Capture the cell that displays the provided text and extract its [x, y] central coordinate. 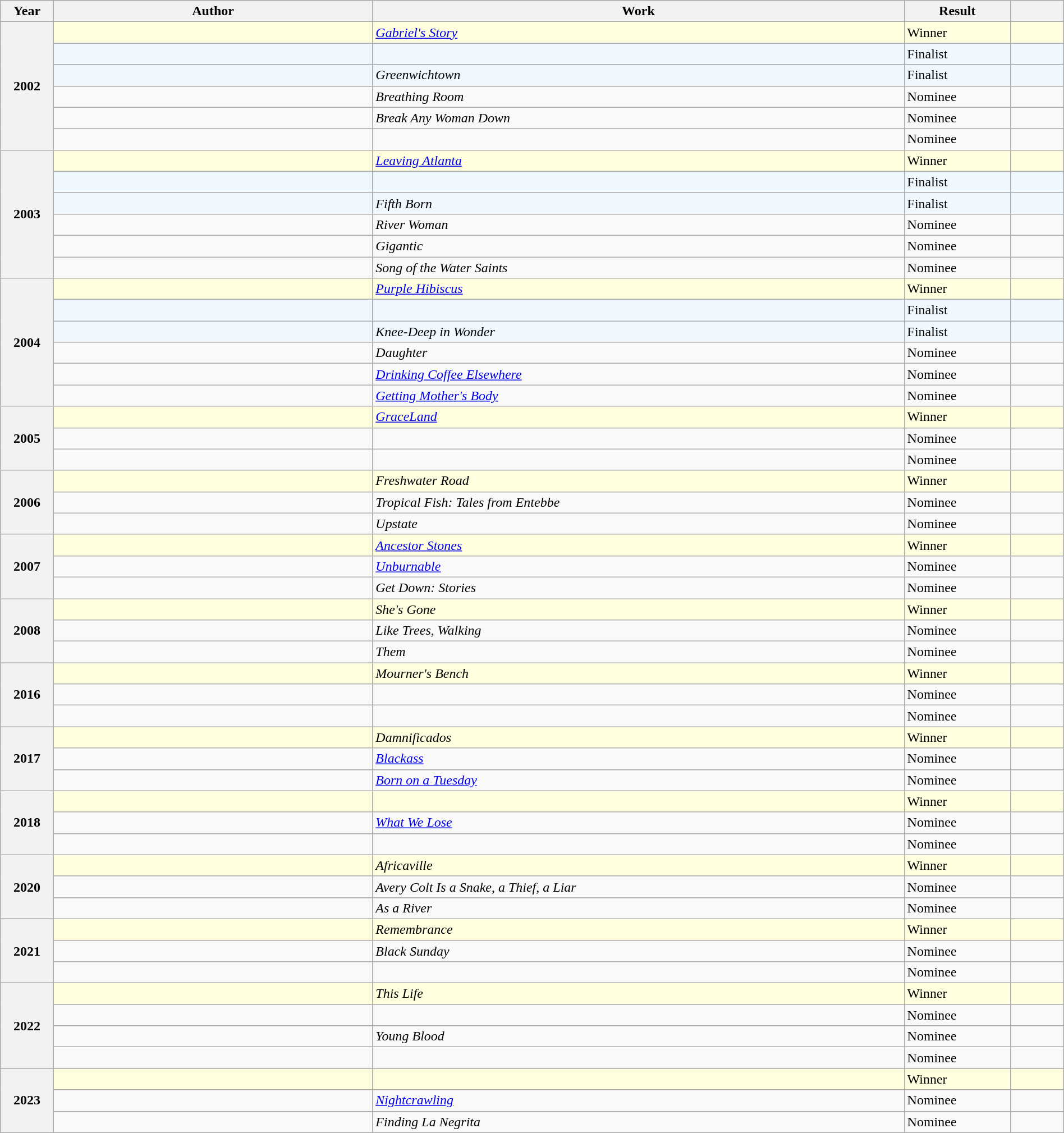
Nightcrawling [639, 1100]
Gabriel's Story [639, 33]
Avery Colt Is a Snake, a Thief, a Liar [639, 887]
Them [639, 652]
River Woman [639, 224]
Tropical Fish: Tales from Entebbe [639, 502]
Mourner's Bench [639, 673]
This Life [639, 994]
2003 [27, 214]
2008 [27, 630]
Knee-Deep in Wonder [639, 332]
Young Blood [639, 1036]
Drinking Coffee Elsewhere [639, 374]
Upstate [639, 524]
Get Down: Stories [639, 588]
2021 [27, 951]
Purple Hibiscus [639, 289]
Greenwichtown [639, 75]
Fifth Born [639, 203]
Black Sunday [639, 951]
2022 [27, 1026]
GraceLand [639, 417]
She's Gone [639, 609]
2020 [27, 887]
2016 [27, 695]
Result [957, 11]
2018 [27, 823]
Like Trees, Walking [639, 631]
Breathing Room [639, 97]
Freshwater Road [639, 481]
2017 [27, 759]
2006 [27, 502]
2005 [27, 438]
What We Lose [639, 823]
Ancestor Stones [639, 545]
As a River [639, 908]
Damnificados [639, 737]
Daughter [639, 353]
Gigantic [639, 246]
Song of the Water Saints [639, 268]
Leaving Atlanta [639, 160]
2004 [27, 342]
Author [213, 11]
Finding La Negrita [639, 1122]
2007 [27, 566]
Work [639, 11]
Break Any Woman Down [639, 118]
Getting Mother's Body [639, 396]
Unburnable [639, 566]
Africaville [639, 865]
Blackass [639, 759]
Remembrance [639, 929]
Year [27, 11]
2002 [27, 86]
2023 [27, 1100]
Born on a Tuesday [639, 780]
